Locate the cell with the specified text and output its [x, y] center coordinate. 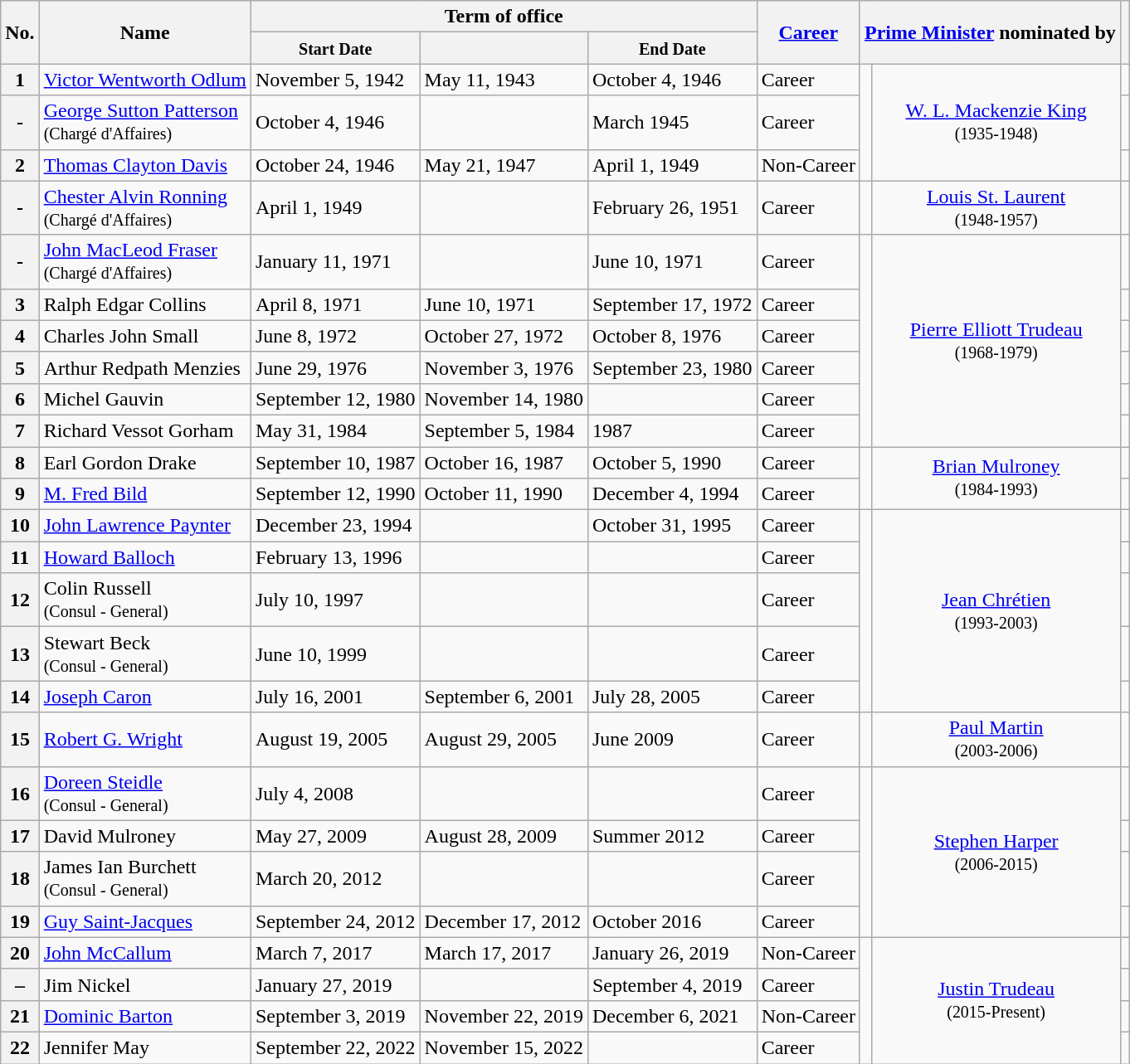
October 8, 1976 [672, 336]
September 24, 2012 [335, 921]
19 [20, 921]
Paul Martin(2003-2006) [996, 740]
November 22, 2019 [504, 1016]
David Mulroney [144, 836]
November 3, 1976 [504, 367]
May 27, 2009 [335, 836]
October 16, 1987 [504, 462]
20 [20, 953]
June 29, 1976 [335, 367]
Michel Gauvin [144, 399]
August 29, 2005 [504, 740]
Colin Russell(Consul - General) [144, 600]
Dominic Barton [144, 1016]
22 [20, 1047]
July 28, 2005 [672, 697]
December 17, 2012 [504, 921]
February 26, 1951 [672, 207]
September 3, 2019 [335, 1016]
January 11, 1971 [335, 262]
Prime Minister nominated by [990, 32]
January 26, 2019 [672, 953]
October 24, 1946 [335, 165]
September 23, 1980 [672, 367]
Louis St. Laurent(1948-1957) [996, 207]
18 [20, 879]
October 2016 [672, 921]
9 [20, 494]
14 [20, 697]
7 [20, 430]
May 21, 1947 [504, 165]
December 4, 1994 [672, 494]
Arthur Redpath Menzies [144, 367]
James Ian Burchett(Consul - General) [144, 879]
Howard Balloch [144, 557]
Jim Nickel [144, 984]
– [20, 984]
5 [20, 367]
3 [20, 304]
21 [20, 1016]
September 4, 2019 [672, 984]
John McCallum [144, 953]
July 10, 1997 [335, 600]
Charles John Small [144, 336]
June 8, 1972 [335, 336]
17 [20, 836]
Guy Saint-Jacques [144, 921]
November 15, 2022 [504, 1047]
Jean Chrétien(1993-2003) [996, 611]
May 11, 1943 [504, 80]
March 20, 2012 [335, 879]
John MacLeod Fraser(Chargé d'Affaires) [144, 262]
March 1945 [672, 123]
Summer 2012 [672, 836]
March 7, 2017 [335, 953]
10 [20, 526]
Stewart Beck(Consul - General) [144, 653]
July 16, 2001 [335, 697]
Richard Vessot Gorham [144, 430]
Chester Alvin Ronning(Chargé d'Affaires) [144, 207]
June 2009 [672, 740]
Robert G. Wright [144, 740]
October 11, 1990 [504, 494]
September 12, 1990 [335, 494]
December 23, 1994 [335, 526]
September 12, 1980 [335, 399]
March 17, 2017 [504, 953]
January 27, 2019 [335, 984]
Stephen Harper(2006-2015) [996, 852]
Earl Gordon Drake [144, 462]
October 5, 1990 [672, 462]
July 4, 2008 [335, 793]
No. [20, 32]
2 [20, 165]
John Lawrence Paynter [144, 526]
Ralph Edgar Collins [144, 304]
W. L. Mackenzie King(1935-1948) [996, 123]
Justin Trudeau(2015-Present) [996, 1000]
4 [20, 336]
Jennifer May [144, 1047]
Thomas Clayton Davis [144, 165]
February 13, 1996 [335, 557]
M. Fred Bild [144, 494]
13 [20, 653]
1987 [672, 430]
September 10, 1987 [335, 462]
October 27, 1972 [504, 336]
Joseph Caron [144, 697]
September 5, 1984 [504, 430]
Name [144, 32]
August 28, 2009 [504, 836]
16 [20, 793]
Start Date [335, 48]
End Date [672, 48]
12 [20, 600]
September 6, 2001 [504, 697]
11 [20, 557]
December 6, 2021 [672, 1016]
September 17, 1972 [672, 304]
George Sutton Patterson(Chargé d'Affaires) [144, 123]
September 22, 2022 [335, 1047]
1 [20, 80]
Term of office [504, 17]
August 19, 2005 [335, 740]
November 5, 1942 [335, 80]
June 10, 1999 [335, 653]
May 31, 1984 [335, 430]
October 31, 1995 [672, 526]
Victor Wentworth Odlum [144, 80]
6 [20, 399]
15 [20, 740]
Doreen Steidle(Consul - General) [144, 793]
Brian Mulroney(1984-1993) [996, 478]
Pierre Elliott Trudeau(1968-1979) [996, 340]
November 14, 1980 [504, 399]
8 [20, 462]
April 8, 1971 [335, 304]
